For the text-containing cell, return its midpoint in (x, y) coordinate format. 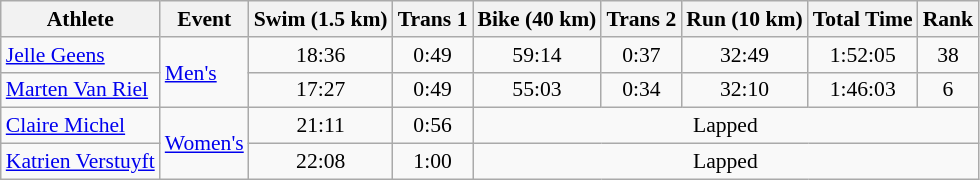
17:27 (321, 90)
Bike (40 km) (538, 19)
Marten Van Riel (80, 90)
Men's (204, 72)
Athlete (80, 19)
Rank (948, 19)
32:10 (744, 90)
0:56 (433, 126)
6 (948, 90)
22:08 (321, 162)
0:34 (641, 90)
59:14 (538, 55)
Claire Michel (80, 126)
Run (10 km) (744, 19)
Total Time (863, 19)
Katrien Verstuyft (80, 162)
0:37 (641, 55)
Event (204, 19)
Women's (204, 144)
21:11 (321, 126)
1:46:03 (863, 90)
1:00 (433, 162)
18:36 (321, 55)
32:49 (744, 55)
55:03 (538, 90)
Trans 2 (641, 19)
Swim (1.5 km) (321, 19)
38 (948, 55)
Trans 1 (433, 19)
Jelle Geens (80, 55)
1:52:05 (863, 55)
